From the cell containing the given text, extract its center point as [x, y] coordinate. 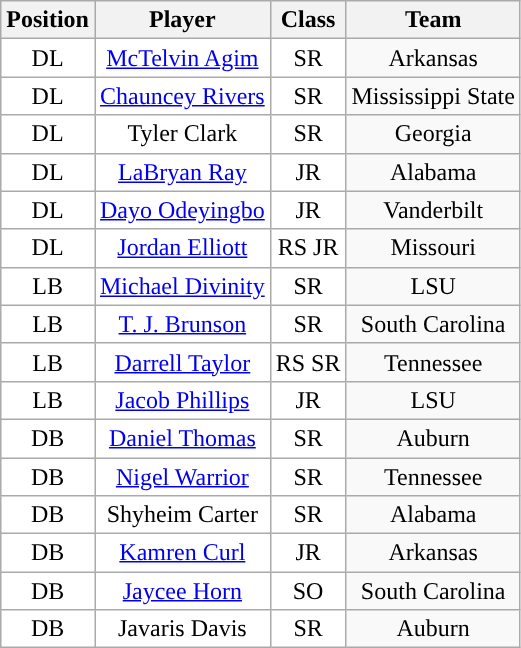
Georgia [433, 134]
SO [308, 591]
LaBryan Ray [182, 172]
Class [308, 20]
Chauncey Rivers [182, 96]
Position [48, 20]
Kamren Curl [182, 553]
Dayo Odeyingbo [182, 210]
Darrell Taylor [182, 362]
Tyler Clark [182, 134]
RS SR [308, 362]
Player [182, 20]
Mississippi State [433, 96]
Michael Divinity [182, 286]
Team [433, 20]
Vanderbilt [433, 210]
Missouri [433, 248]
Jordan Elliott [182, 248]
Jacob Phillips [182, 400]
McTelvin Agim [182, 58]
Nigel Warrior [182, 477]
Daniel Thomas [182, 438]
Jaycee Horn [182, 591]
RS JR [308, 248]
Shyheim Carter [182, 515]
Javaris Davis [182, 629]
T. J. Brunson [182, 324]
